For the text-containing cell, return its midpoint in [X, Y] coordinate format. 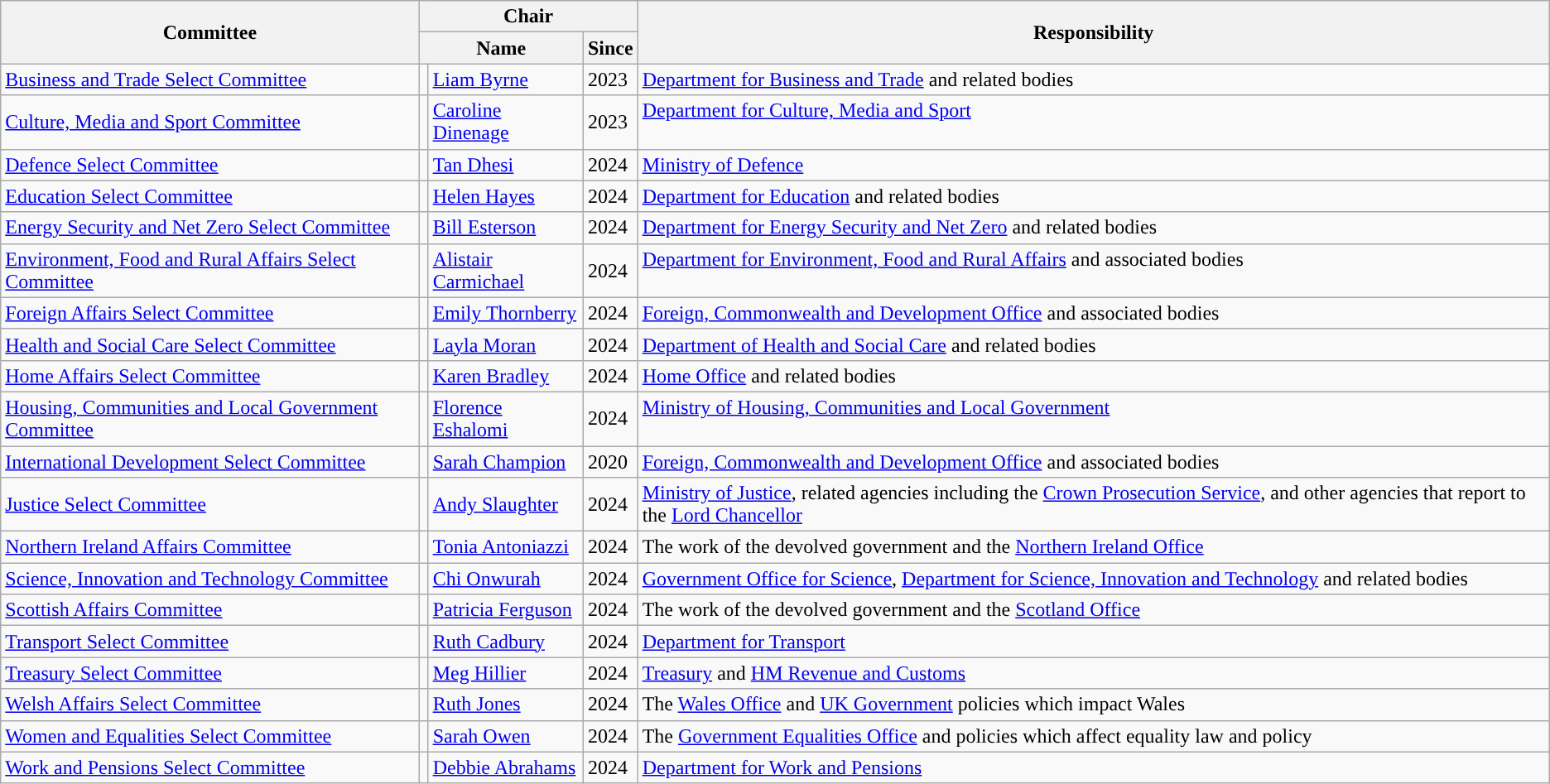
Florence Eshalomi [505, 419]
Energy Security and Net Zero Select Committee [210, 228]
Andy Slaughter [505, 505]
Ministry of Housing, Communities and Local Government [1093, 419]
Emily Thornberry [505, 313]
Karen Bradley [505, 376]
Committee [210, 32]
Women and Equalities Select Committee [210, 736]
International Development Select Committee [210, 461]
Justice Select Committee [210, 505]
Chi Onwurah [505, 579]
Meg Hillier [505, 673]
Environment, Food and Rural Affairs Select Committee [210, 270]
Department for Culture, Media and Sport [1093, 123]
Helen Hayes [505, 196]
The Government Equalities Office and policies which affect equality law and policy [1093, 736]
Ruth Jones [505, 705]
Defence Select Committee [210, 165]
Patricia Ferguson [505, 610]
Health and Social Care Select Committee [210, 344]
Department for Business and Trade and related bodies [1093, 79]
Alistair Carmichael [505, 270]
Department for Education and related bodies [1093, 196]
Debbie Abrahams [505, 767]
Housing, Communities and Local Government Committee [210, 419]
Treasury and HM Revenue and Customs [1093, 673]
Ministry of Defence [1093, 165]
Home Office and related bodies [1093, 376]
Department for Environment, Food and Rural Affairs and associated bodies [1093, 270]
Department of Health and Social Care and related bodies [1093, 344]
Since [610, 48]
2020 [610, 461]
Layla Moran [505, 344]
Treasury Select Committee [210, 673]
Name [501, 48]
Transport Select Committee [210, 642]
Liam Byrne [505, 79]
Welsh Affairs Select Committee [210, 705]
Scottish Affairs Committee [210, 610]
Chair [528, 17]
Science, Innovation and Technology Committee [210, 579]
Department for Energy Security and Net Zero and related bodies [1093, 228]
Sarah Owen [505, 736]
Department for Work and Pensions [1093, 767]
Caroline Dinenage [505, 123]
Culture, Media and Sport Committee [210, 123]
Tan Dhesi [505, 165]
The work of the devolved government and the Scotland Office [1093, 610]
Business and Trade Select Committee [210, 79]
Tonia Antoniazzi [505, 547]
Ruth Cadbury [505, 642]
The work of the devolved government and the Northern Ireland Office [1093, 547]
Home Affairs Select Committee [210, 376]
Responsibility [1093, 32]
Bill Esterson [505, 228]
Ministry of Justice, related agencies including the Crown Prosecution Service, and other agencies that report to the Lord Chancellor [1093, 505]
Foreign Affairs Select Committee [210, 313]
The Wales Office and UK Government policies which impact Wales [1093, 705]
Sarah Champion [505, 461]
Work and Pensions Select Committee [210, 767]
Government Office for Science, Department for Science, Innovation and Technology and related bodies [1093, 579]
Education Select Committee [210, 196]
Northern Ireland Affairs Committee [210, 547]
Department for Transport [1093, 642]
